Return the (x, y) coordinate for the center point of the cell that contains the specified text.  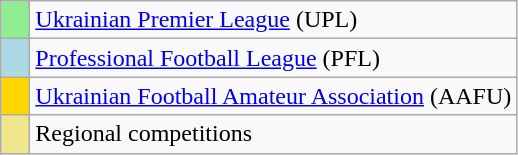
Ukrainian Premier League (UPL) (274, 20)
Professional Football League (PFL) (274, 58)
Ukrainian Football Amateur Association (AAFU) (274, 96)
Regional competitions (274, 134)
